Return (X, Y) of the center of cell containing provided text 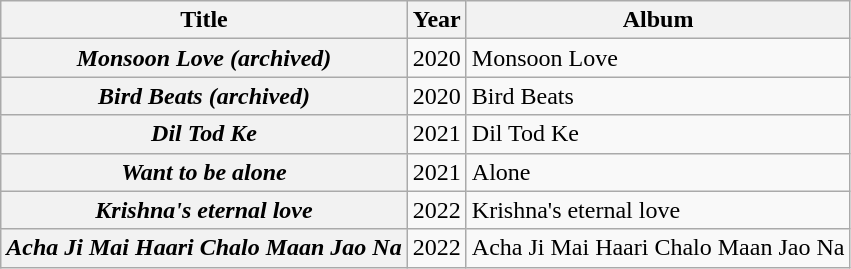
Want to be alone (204, 172)
Year (436, 20)
Alone (658, 172)
Bird Beats (archived) (204, 96)
Album (658, 20)
Monsoon Love (archived) (204, 58)
Title (204, 20)
Bird Beats (658, 96)
Monsoon Love (658, 58)
